From the cell containing the given text, extract its center point as [x, y] coordinate. 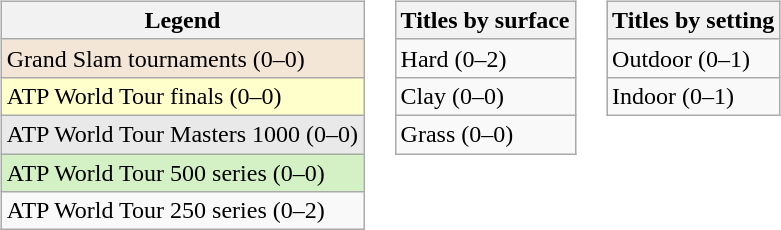
Legend [182, 20]
Indoor (0–1) [694, 96]
ATP World Tour Masters 1000 (0–0) [182, 134]
Titles by surface [485, 20]
Titles by setting [694, 20]
Hard (0–2) [485, 58]
Clay (0–0) [485, 96]
Outdoor (0–1) [694, 58]
Grand Slam tournaments (0–0) [182, 58]
ATP World Tour 250 series (0–2) [182, 211]
ATP World Tour finals (0–0) [182, 96]
ATP World Tour 500 series (0–0) [182, 173]
Grass (0–0) [485, 134]
